Find where the given text appears and provide that cell's center as [x, y] coordinate. 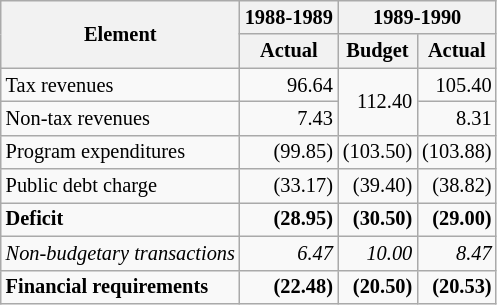
(20.53) [456, 287]
Financial requirements [120, 287]
(103.88) [456, 152]
Deficit [120, 219]
(38.82) [456, 186]
1989-1990 [418, 17]
Budget [378, 51]
8.47 [456, 253]
Tax revenues [120, 85]
(33.17) [289, 186]
6.47 [289, 253]
112.40 [378, 102]
Element [120, 34]
(22.48) [289, 287]
(39.40) [378, 186]
105.40 [456, 85]
Non-tax revenues [120, 118]
(103.50) [378, 152]
7.43 [289, 118]
Non-budgetary transactions [120, 253]
(20.50) [378, 287]
Public debt charge [120, 186]
10.00 [378, 253]
8.31 [456, 118]
1988-1989 [289, 17]
Program expenditures [120, 152]
(29.00) [456, 219]
(30.50) [378, 219]
(28.95) [289, 219]
(99.85) [289, 152]
96.64 [289, 85]
